Capture the cell that displays the provided text and extract its (X, Y) central coordinate. 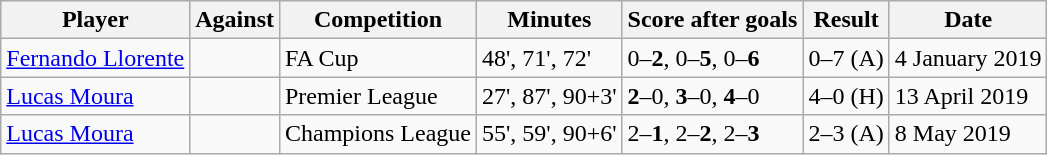
2–1, 2–2, 2–3 (712, 134)
Minutes (550, 20)
8 May 2019 (968, 134)
48', 71', 72' (550, 58)
13 April 2019 (968, 96)
2–3 (A) (846, 134)
Premier League (378, 96)
Competition (378, 20)
Player (96, 20)
4–0 (H) (846, 96)
0–7 (A) (846, 58)
4 January 2019 (968, 58)
55', 59', 90+6' (550, 134)
Score after goals (712, 20)
0–2, 0–5, 0–6 (712, 58)
Champions League (378, 134)
Result (846, 20)
Date (968, 20)
27', 87', 90+3' (550, 96)
FA Cup (378, 58)
Fernando Llorente (96, 58)
2–0, 3–0, 4–0 (712, 96)
Against (235, 20)
